For the text-containing cell, return its midpoint in (X, Y) coordinate format. 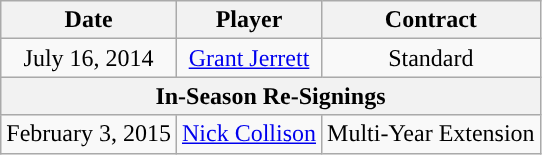
Contract (432, 20)
Date (89, 20)
Grant Jerrett (248, 58)
Standard (432, 58)
July 16, 2014 (89, 58)
Multi-Year Extension (432, 134)
Player (248, 20)
Nick Collison (248, 134)
February 3, 2015 (89, 134)
In-Season Re-Signings (270, 96)
